Provide the (X, Y) coordinate of the cell's center where the given text is located.  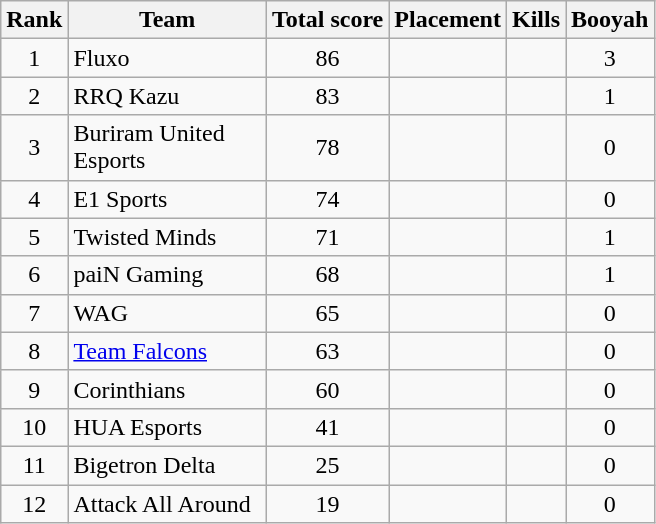
paiN Gaming (168, 275)
2 (34, 96)
Twisted Minds (168, 237)
Fluxo (168, 58)
E1 Sports (168, 199)
Total score (327, 20)
Booyah (610, 20)
5 (34, 237)
Placement (448, 20)
Corinthians (168, 389)
Team (168, 20)
65 (327, 313)
83 (327, 96)
6 (34, 275)
HUA Esports (168, 427)
Buriram United Esports (168, 148)
63 (327, 351)
19 (327, 503)
WAG (168, 313)
74 (327, 199)
7 (34, 313)
Team Falcons (168, 351)
8 (34, 351)
60 (327, 389)
Kills (536, 20)
71 (327, 237)
Rank (34, 20)
12 (34, 503)
RRQ Kazu (168, 96)
68 (327, 275)
78 (327, 148)
10 (34, 427)
Bigetron Delta (168, 465)
11 (34, 465)
41 (327, 427)
25 (327, 465)
4 (34, 199)
9 (34, 389)
Attack All Around (168, 503)
86 (327, 58)
